Return the [X, Y] coordinate for the center point of the cell that contains the specified text.  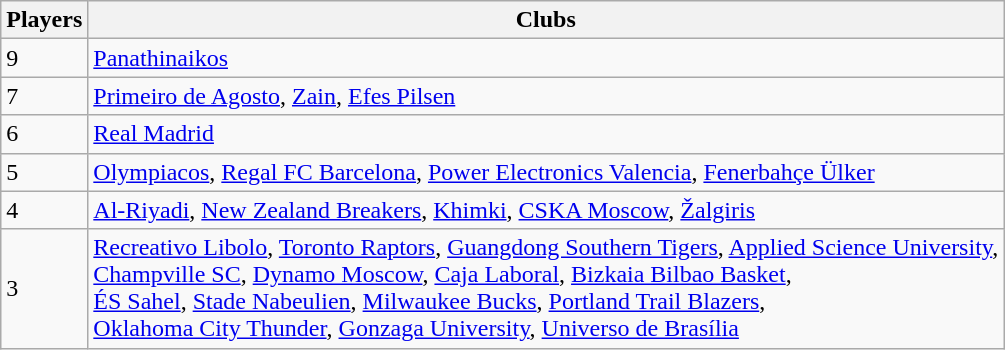
4 [44, 210]
Panathinaikos [546, 58]
Primeiro de Agosto, Zain, Efes Pilsen [546, 96]
3 [44, 288]
7 [44, 96]
6 [44, 134]
Clubs [546, 20]
Olympiacos, Regal FC Barcelona, Power Electronics Valencia, Fenerbahçe Ülker [546, 172]
Al-Riyadi, New Zealand Breakers, Khimki, CSKA Moscow, Žalgiris [546, 210]
5 [44, 172]
Real Madrid [546, 134]
Players [44, 20]
9 [44, 58]
